Detect which cell encompasses the target text, then output its [X, Y] center coordinate. 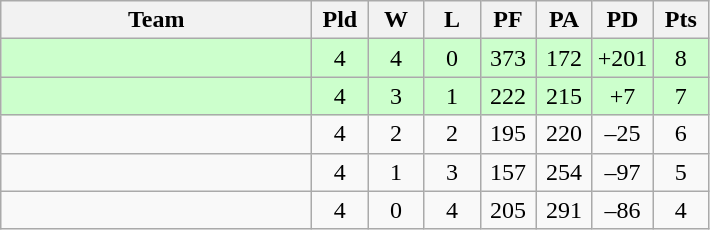
+7 [622, 96]
8 [681, 58]
6 [681, 134]
PF [508, 20]
Pld [340, 20]
PD [622, 20]
222 [508, 96]
157 [508, 172]
–25 [622, 134]
–97 [622, 172]
172 [564, 58]
254 [564, 172]
PA [564, 20]
291 [564, 210]
–86 [622, 210]
Pts [681, 20]
L [452, 20]
7 [681, 96]
+201 [622, 58]
215 [564, 96]
220 [564, 134]
373 [508, 58]
205 [508, 210]
195 [508, 134]
Team [156, 20]
W [396, 20]
5 [681, 172]
